Extract the (X, Y) coordinate from the center of the cell holding the provided text.  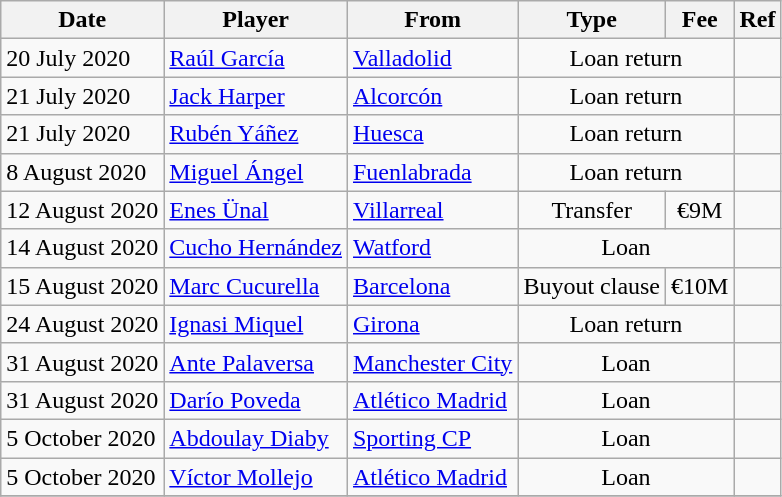
€10M (700, 286)
Fuenlabrada (432, 172)
Raúl García (256, 58)
Sporting CP (432, 438)
Barcelona (432, 286)
Fee (700, 20)
Buyout clause (592, 286)
Miguel Ángel (256, 172)
24 August 2020 (82, 324)
20 July 2020 (82, 58)
Ref (758, 20)
Jack Harper (256, 96)
Watford (432, 248)
Valladolid (432, 58)
Huesca (432, 134)
14 August 2020 (82, 248)
From (432, 20)
Marc Cucurella (256, 286)
Alcorcón (432, 96)
8 August 2020 (82, 172)
12 August 2020 (82, 210)
Cucho Hernández (256, 248)
€9M (700, 210)
Date (82, 20)
Enes Ünal (256, 210)
Ante Palaversa (256, 362)
Rubén Yáñez (256, 134)
Darío Poveda (256, 400)
Girona (432, 324)
Type (592, 20)
Transfer (592, 210)
15 August 2020 (82, 286)
Víctor Mollejo (256, 477)
Villarreal (432, 210)
Player (256, 20)
Manchester City (432, 362)
Ignasi Miquel (256, 324)
Abdoulay Diaby (256, 438)
